Return the [x, y] coordinate for the center point of the cell that contains the specified text.  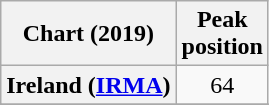
Peakposition [222, 34]
Chart (2019) [88, 34]
Ireland (IRMA) [88, 85]
64 [222, 85]
